Identify which cell holds the provided text, then report its (X, Y) central coordinate. 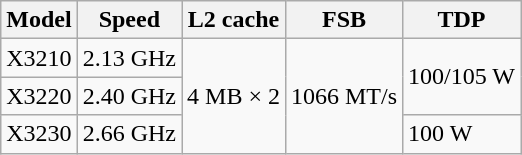
Model (39, 20)
X3230 (39, 134)
1066 MT/s (344, 96)
2.13 GHz (129, 58)
L2 cache (234, 20)
TDP (462, 20)
FSB (344, 20)
4 MB × 2 (234, 96)
X3220 (39, 96)
100 W (462, 134)
Speed (129, 20)
2.66 GHz (129, 134)
X3210 (39, 58)
2.40 GHz (129, 96)
100/105 W (462, 77)
